Determine the (X, Y) coordinate at the center of the cell enclosing the given text.  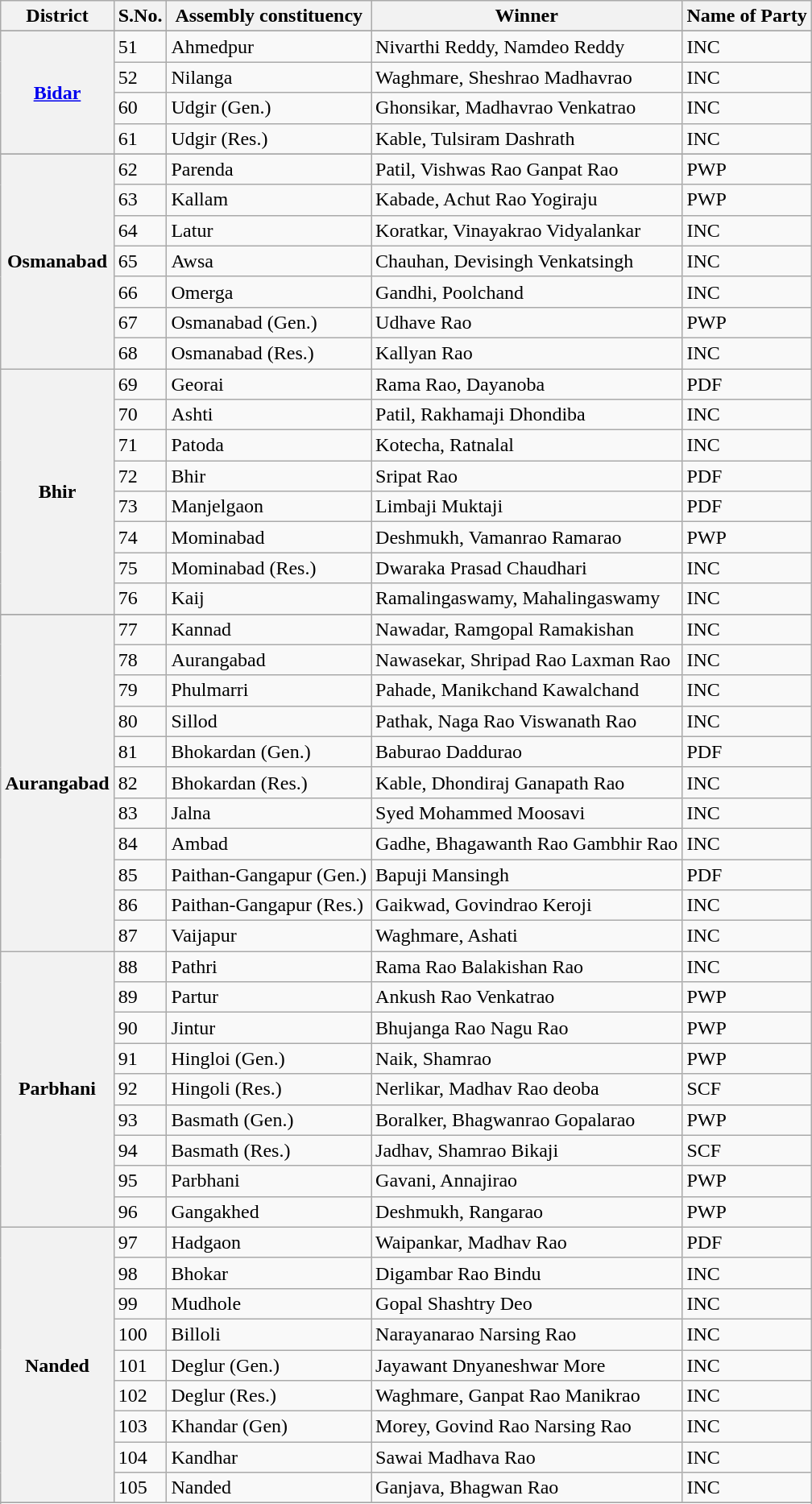
64 (140, 230)
Gangakhed (269, 1212)
Sawai Madhava Rao (527, 1457)
Limbaji Muktaji (527, 507)
Gadhe, Bhagawanth Rao Gambhir Rao (527, 843)
Jalna (269, 813)
Khandar (Gen) (269, 1427)
Mominabad (269, 537)
82 (140, 782)
Gopal Shashtry Deo (527, 1303)
Phulmarri (269, 690)
Pathak, Naga Rao Viswanath Rao (527, 721)
Morey, Govind Rao Narsing Rao (527, 1427)
Jadhav, Shamrao Bikaji (527, 1150)
73 (140, 507)
81 (140, 752)
92 (140, 1089)
77 (140, 629)
Pahade, Manikchand Kawalchand (527, 690)
Nilanga (269, 77)
Bhokardan (Res.) (269, 782)
75 (140, 568)
85 (140, 874)
Gavani, Annajirao (527, 1181)
Ankush Rao Venkatrao (527, 997)
60 (140, 108)
63 (140, 200)
Kabade, Achut Rao Yogiraju (527, 200)
Georai (269, 384)
Pathri (269, 967)
Ashti (269, 415)
Billoli (269, 1334)
Osmanabad (Gen.) (269, 322)
98 (140, 1273)
Assembly constituency (269, 16)
104 (140, 1457)
Kotecha, Ratnalal (527, 445)
Narayanarao Narsing Rao (527, 1334)
Waghmare, Ganpat Rao Manikrao (527, 1396)
Patoda (269, 445)
Boralker, Bhagwanrao Gopalarao (527, 1120)
Syed Mohammed Moosavi (527, 813)
Jintur (269, 1028)
Koratkar, Vinayakrao Vidyalankar (527, 230)
Mudhole (269, 1303)
71 (140, 445)
Kable, Dhondiraj Ganapath Rao (527, 782)
Ahmedpur (269, 47)
Chauhan, Devisingh Venkatsingh (527, 261)
Udhave Rao (527, 322)
Deshmukh, Rangarao (527, 1212)
Mominabad (Res.) (269, 568)
Bhujanga Rao Nagu Rao (527, 1028)
66 (140, 292)
Gaikwad, Govindrao Keroji (527, 905)
Deglur (Gen.) (269, 1365)
62 (140, 169)
68 (140, 353)
Paithan-Gangapur (Res.) (269, 905)
Dwaraka Prasad Chaudhari (527, 568)
Nivarthi Reddy, Namdeo Reddy (527, 47)
70 (140, 415)
Partur (269, 997)
Kable, Tulsiram Dashrath (527, 139)
72 (140, 476)
Bidar (57, 93)
Bapuji Mansingh (527, 874)
87 (140, 936)
67 (140, 322)
Waghmare, Sheshrao Madhavrao (527, 77)
86 (140, 905)
88 (140, 967)
Naik, Shamrao (527, 1059)
Hadgaon (269, 1242)
S.No. (140, 16)
Deglur (Res.) (269, 1396)
Sripat Rao (527, 476)
105 (140, 1488)
101 (140, 1365)
102 (140, 1396)
69 (140, 384)
Parenda (269, 169)
97 (140, 1242)
Rama Rao, Dayanoba (527, 384)
Patil, Vishwas Rao Ganpat Rao (527, 169)
Nawasekar, Shripad Rao Laxman Rao (527, 660)
83 (140, 813)
Ambad (269, 843)
80 (140, 721)
Deshmukh, Vamanrao Ramarao (527, 537)
Winner (527, 16)
89 (140, 997)
Bhokardan (Gen.) (269, 752)
Awsa (269, 261)
Omerga (269, 292)
Kandhar (269, 1457)
95 (140, 1181)
Latur (269, 230)
Jayawant Dnyaneshwar More (527, 1365)
Basmath (Res.) (269, 1150)
Osmanabad (Res.) (269, 353)
District (57, 16)
Manjelgaon (269, 507)
Name of Party (747, 16)
Ganjava, Bhagwan Rao (527, 1488)
Udgir (Res.) (269, 139)
Vaijapur (269, 936)
Sillod (269, 721)
Rama Rao Balakishan Rao (527, 967)
Patil, Rakhamaji Dhondiba (527, 415)
Digambar Rao Bindu (527, 1273)
Gandhi, Poolchand (527, 292)
99 (140, 1303)
52 (140, 77)
Kallam (269, 200)
Osmanabad (57, 261)
Kallyan Rao (527, 353)
Kannad (269, 629)
84 (140, 843)
100 (140, 1334)
90 (140, 1028)
96 (140, 1212)
61 (140, 139)
74 (140, 537)
Basmath (Gen.) (269, 1120)
Nawadar, Ramgopal Ramakishan (527, 629)
Waipankar, Madhav Rao (527, 1242)
Baburao Daddurao (527, 752)
Ghonsikar, Madhavrao Venkatrao (527, 108)
Nerlikar, Madhav Rao deoba (527, 1089)
Kaij (269, 599)
Waghmare, Ashati (527, 936)
91 (140, 1059)
Bhokar (269, 1273)
Paithan-Gangapur (Gen.) (269, 874)
94 (140, 1150)
93 (140, 1120)
Hingloi (Gen.) (269, 1059)
51 (140, 47)
78 (140, 660)
Hingoli (Res.) (269, 1089)
76 (140, 599)
Udgir (Gen.) (269, 108)
Ramalingaswamy, Mahalingaswamy (527, 599)
65 (140, 261)
79 (140, 690)
103 (140, 1427)
